Return (x, y) of the center of cell containing provided text 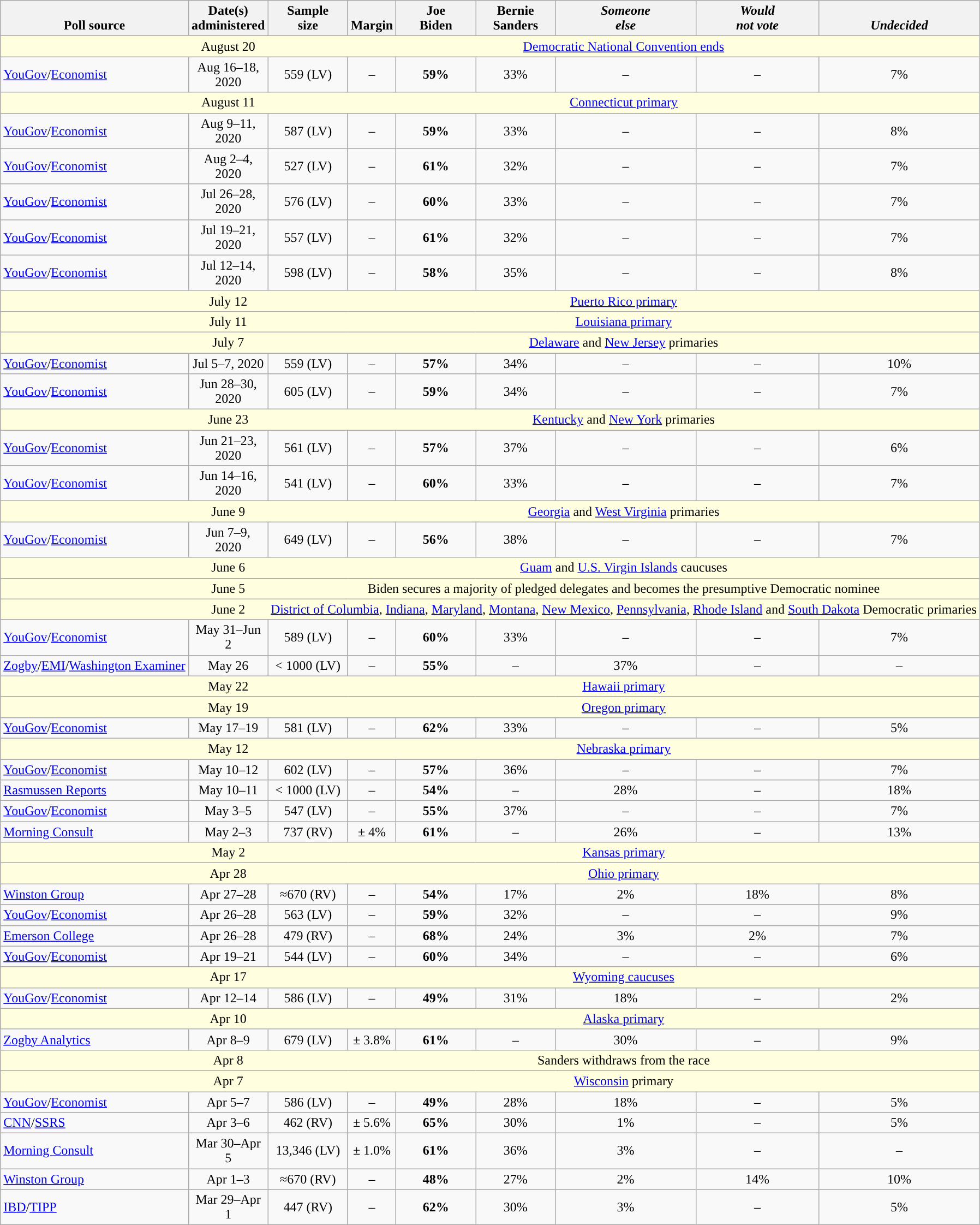
June 5 (228, 588)
May 22 (228, 686)
Jul 5–7, 2020 (228, 363)
Aug 9–11, 2020 (228, 131)
May 12 (228, 748)
598 (LV) (308, 273)
Oregon primary (624, 707)
563 (LV) (308, 915)
576 (LV) (308, 202)
38% (516, 539)
May 31–Jun 2 (228, 638)
May 17–19 (228, 728)
Jun 14–16, 2020 (228, 484)
541 (LV) (308, 484)
May 2–3 (228, 832)
Would not vote (757, 19)
June 23 (228, 420)
1% (625, 1123)
Hawaii primary (624, 686)
Democratic National Convention ends (624, 46)
58% (436, 273)
35% (516, 273)
July 7 (228, 342)
Date(s)administered (228, 19)
Jul 12–14, 2020 (228, 273)
CNN/SSRS (94, 1123)
Apr 17 (228, 977)
May 3–5 (228, 811)
587 (LV) (308, 131)
48% (436, 1179)
Apr 3–6 (228, 1123)
Mar 30–Apr 5 (228, 1151)
Apr 12–14 (228, 998)
August 11 (228, 103)
Connecticut primary (624, 103)
Sanders withdraws from the race (624, 1060)
27% (516, 1179)
544 (LV) (308, 956)
561 (LV) (308, 448)
Nebraska primary (624, 748)
± 1.0% (372, 1151)
679 (LV) (308, 1039)
24% (516, 936)
Aug 16–18, 2020 (228, 74)
± 3.8% (372, 1039)
Jun 7–9, 2020 (228, 539)
June 2 (228, 609)
Puerto Rico primary (624, 301)
Kentucky and New York primaries (624, 420)
Alaska primary (624, 1019)
May 2 (228, 853)
Apr 8 (228, 1060)
Samplesize (308, 19)
Emerson College (94, 936)
56% (436, 539)
Poll source (94, 19)
Aug 2–4, 2020 (228, 166)
Someone else (625, 19)
649 (LV) (308, 539)
462 (RV) (308, 1123)
31% (516, 998)
July 12 (228, 301)
737 (RV) (308, 832)
Wyoming caucuses (624, 977)
Apr 5–7 (228, 1102)
District of Columbia, Indiana, Maryland, Montana, New Mexico, Pennsylvania, Rhode Island and South Dakota Democratic primaries (624, 609)
May 10–11 (228, 790)
Apr 27–28 (228, 894)
August 20 (228, 46)
602 (LV) (308, 769)
± 5.6% (372, 1123)
479 (RV) (308, 936)
13% (899, 832)
Ohio primary (624, 873)
Zogby/EMI/Washington Examiner (94, 665)
IBD/TIPP (94, 1208)
Bernie Sanders (516, 19)
Jun 21–23, 2020 (228, 448)
Rasmussen Reports (94, 790)
527 (LV) (308, 166)
May 10–12 (228, 769)
July 11 (228, 322)
26% (625, 832)
Delaware and New Jersey primaries (624, 342)
Undecided (899, 19)
Louisiana primary (624, 322)
Joe Biden (436, 19)
Jul 19–21, 2020 (228, 237)
Jun 28–30, 2020 (228, 392)
June 6 (228, 568)
Margin (372, 19)
605 (LV) (308, 392)
68% (436, 936)
Apr 19–21 (228, 956)
557 (LV) (308, 237)
Apr 1–3 (228, 1179)
547 (LV) (308, 811)
Kansas primary (624, 853)
May 26 (228, 665)
Biden secures a majority of pledged delegates and becomes the presumptive Democratic nominee (624, 588)
Zogby Analytics (94, 1039)
Wisconsin primary (624, 1081)
65% (436, 1123)
Apr 7 (228, 1081)
17% (516, 894)
447 (RV) (308, 1208)
Jul 26–28, 2020 (228, 202)
Apr 8–9 (228, 1039)
14% (757, 1179)
581 (LV) (308, 728)
Apr 28 (228, 873)
June 9 (228, 512)
May 19 (228, 707)
Apr 10 (228, 1019)
Mar 29–Apr 1 (228, 1208)
Guam and U.S. Virgin Islands caucuses (624, 568)
589 (LV) (308, 638)
13,346 (LV) (308, 1151)
± 4% (372, 832)
Georgia and West Virginia primaries (624, 512)
